Determine the [X, Y] coordinate at the center of the cell enclosing the given text.  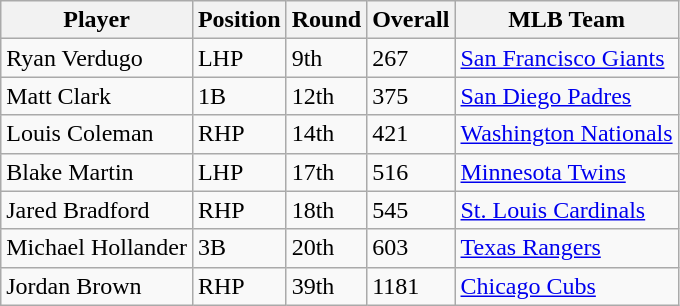
12th [326, 96]
San Diego Padres [566, 96]
Jordan Brown [97, 286]
Position [239, 20]
Matt Clark [97, 96]
3B [239, 248]
603 [411, 248]
Overall [411, 20]
St. Louis Cardinals [566, 210]
39th [326, 286]
MLB Team [566, 20]
Washington Nationals [566, 134]
17th [326, 172]
14th [326, 134]
267 [411, 58]
Jared Bradford [97, 210]
1B [239, 96]
Texas Rangers [566, 248]
421 [411, 134]
Michael Hollander [97, 248]
Louis Coleman [97, 134]
545 [411, 210]
Ryan Verdugo [97, 58]
Chicago Cubs [566, 286]
18th [326, 210]
375 [411, 96]
Blake Martin [97, 172]
516 [411, 172]
San Francisco Giants [566, 58]
Minnesota Twins [566, 172]
Round [326, 20]
Player [97, 20]
1181 [411, 286]
20th [326, 248]
9th [326, 58]
